Return the [X, Y] coordinate for the center point of the cell that contains the specified text.  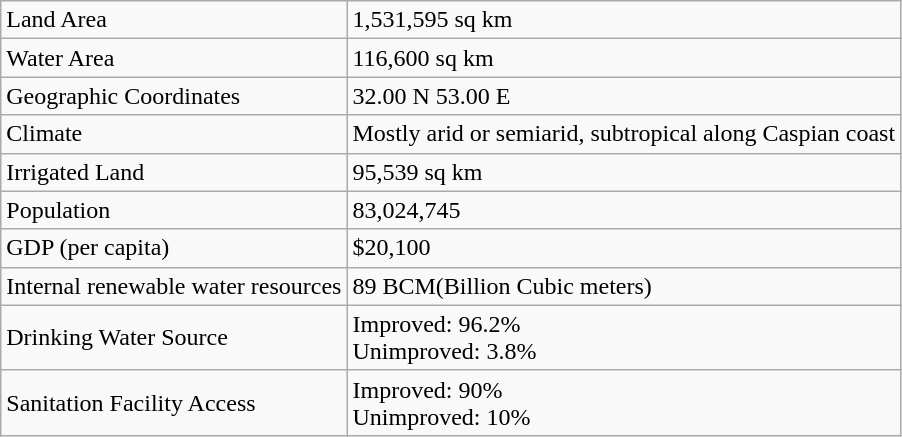
$20,100 [624, 248]
Water Area [174, 58]
Improved: 90%Unimproved: 10% [624, 402]
Drinking Water Source [174, 338]
Population [174, 210]
Mostly arid or semiarid, subtropical along Caspian coast [624, 134]
89 BCM(Billion Cubic meters) [624, 286]
1,531,595 sq km [624, 20]
GDP (per capita) [174, 248]
116,600 sq km [624, 58]
32.00 N 53.00 E [624, 96]
Irrigated Land [174, 172]
Internal renewable water resources [174, 286]
Geographic Coordinates [174, 96]
Climate [174, 134]
95,539 sq km [624, 172]
Improved: 96.2%Unimproved: 3.8% [624, 338]
Sanitation Facility Access [174, 402]
Land Area [174, 20]
83,024,745 [624, 210]
